From the cell containing the given text, extract its center point as [X, Y] coordinate. 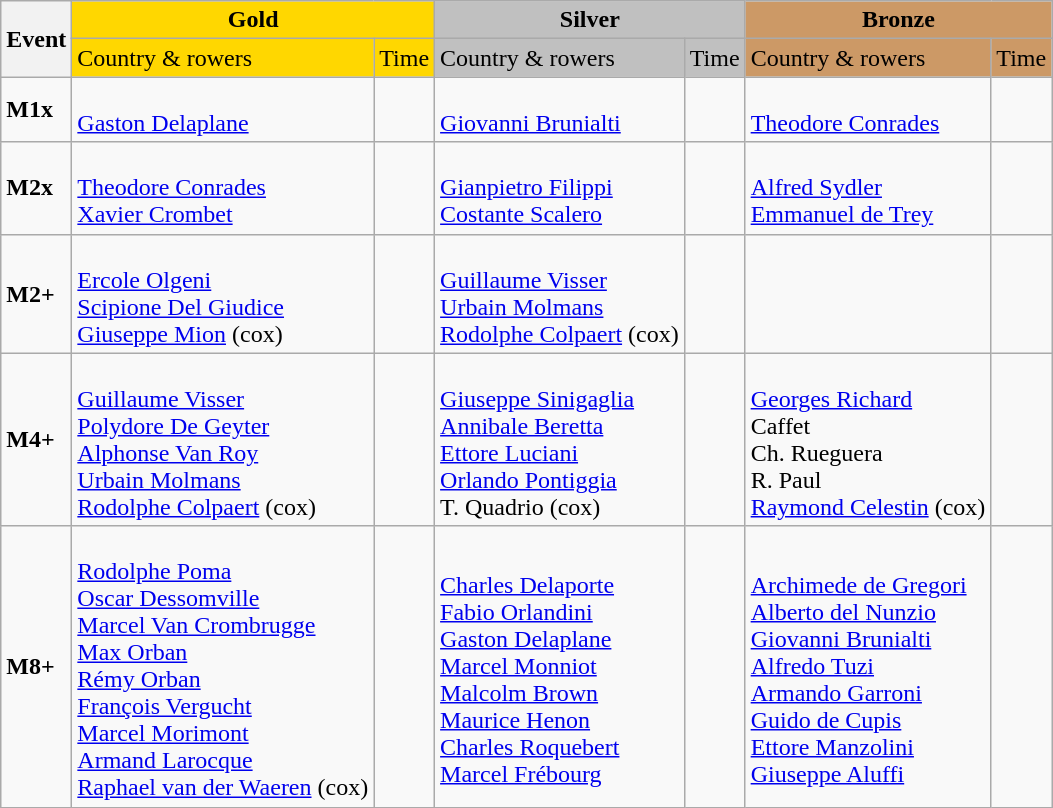
Georges Richard Caffet Ch. Rueguera R. Paul Raymond Celestin (cox) [868, 440]
M1x [36, 110]
M8+ [36, 666]
Giovanni Brunialti [560, 110]
Guillaume Visser Polydore De Geyter Alphonse Van Roy Urbain Molmans Rodolphe Colpaert (cox) [223, 440]
Archimede de Gregori Alberto del Nunzio Giovanni Brunialti Alfredo Tuzi Armando Garroni Guido de Cupis Ettore Manzolini Giuseppe Aluffi [868, 666]
Gold [254, 20]
Giuseppe Sinigaglia Annibale Beretta Ettore Luciani Orlando Pontiggia T. Quadrio (cox) [560, 440]
Theodore Conrades Xavier Crombet [223, 188]
Guillaume Visser Urbain Molmans Rodolphe Colpaert (cox) [560, 294]
Gianpietro Filippi Costante Scalero [560, 188]
Ercole Olgeni Scipione Del Giudice Giuseppe Mion (cox) [223, 294]
M2+ [36, 294]
Alfred Sydler Emmanuel de Trey [868, 188]
Gaston Delaplane [223, 110]
Bronze [898, 20]
M2x [36, 188]
Silver [590, 20]
Theodore Conrades [868, 110]
Event [36, 39]
M4+ [36, 440]
Charles Delaporte Fabio Orlandini Gaston Delaplane Marcel Monniot Malcolm Brown Maurice Henon Charles Roquebert Marcel Frébourg [560, 666]
